Locate the cell with the specified text and output its (x, y) center coordinate. 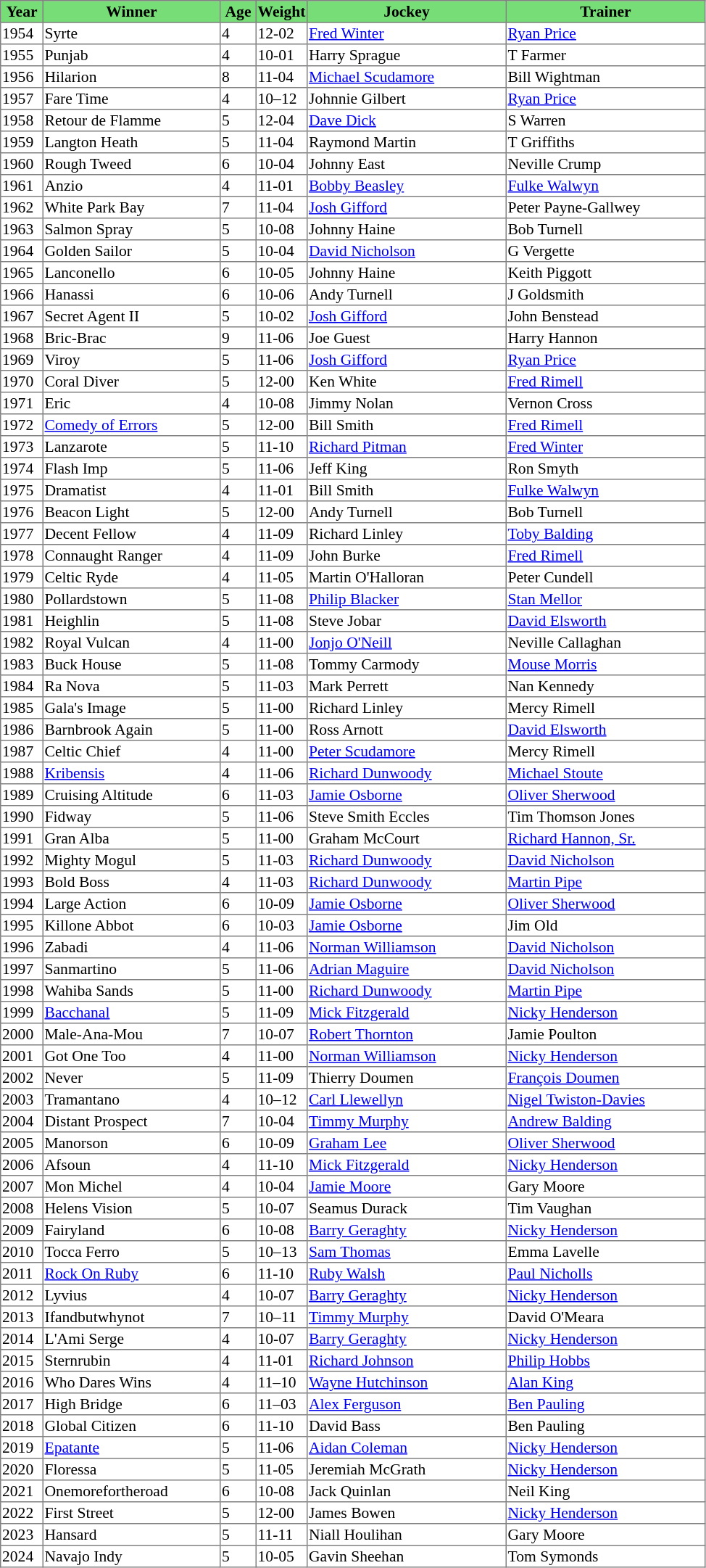
François Doumen (605, 1078)
Paul Nicholls (605, 1274)
1960 (22, 164)
1990 (22, 817)
Gala's Image (131, 708)
1981 (22, 621)
Royal Vulcan (131, 643)
1985 (22, 708)
1989 (22, 795)
10–11 (281, 1317)
Fidway (131, 817)
2015 (22, 1361)
Nigel Twiston-Davies (605, 1099)
Large Action (131, 904)
G Vergette (605, 251)
Neville Crump (605, 164)
J Goldsmith (605, 294)
Johnnie Gilbert (407, 99)
1972 (22, 425)
1970 (22, 381)
1975 (22, 490)
2009 (22, 1230)
2013 (22, 1317)
1995 (22, 925)
T Farmer (605, 55)
Flash Imp (131, 469)
Floressa (131, 1469)
Martin O'Halloran (407, 577)
Seamus Durack (407, 1208)
Manorson (131, 1143)
1983 (22, 664)
Lanconello (131, 273)
Harry Hannon (605, 338)
Tramantano (131, 1099)
Vernon Cross (605, 403)
Peter Payne-Gallwey (605, 207)
Kribensis (131, 773)
2006 (22, 1165)
Rock On Ruby (131, 1274)
Jockey (407, 12)
Age (238, 12)
Neville Callaghan (605, 643)
2023 (22, 1535)
Andrew Balding (605, 1121)
2022 (22, 1513)
Ron Smyth (605, 469)
Robert Thornton (407, 1034)
Joe Guest (407, 338)
11–03 (281, 1404)
Barnbrook Again (131, 730)
Jack Quinlan (407, 1491)
1978 (22, 556)
Jamie Poulton (605, 1034)
Gran Alba (131, 838)
Lanzarote (131, 447)
Mighty Mogul (131, 860)
2021 (22, 1491)
Weight (281, 12)
Celtic Chief (131, 751)
1955 (22, 55)
Gavin Sheehan (407, 1556)
Winner (131, 12)
Zabadi (131, 947)
Toby Balding (605, 534)
Wahiba Sands (131, 991)
2007 (22, 1187)
Harry Sprague (407, 55)
Secret Agent II (131, 316)
Decent Fellow (131, 534)
2011 (22, 1274)
Philip Blacker (407, 599)
Trainer (605, 12)
Fairyland (131, 1230)
Dramatist (131, 490)
Michael Scudamore (407, 77)
11-11 (281, 1535)
1991 (22, 838)
Male-Ana-Mou (131, 1034)
Hilarion (131, 77)
1962 (22, 207)
2012 (22, 1295)
Bric-Brac (131, 338)
Mouse Morris (605, 664)
Ross Arnott (407, 730)
1969 (22, 360)
1968 (22, 338)
Coral Diver (131, 381)
2019 (22, 1448)
Tommy Carmody (407, 664)
Emma Lavelle (605, 1252)
Jimmy Nolan (407, 403)
Bill Wightman (605, 77)
1994 (22, 904)
Who Dares Wins (131, 1382)
Pollardstown (131, 599)
Global Citizen (131, 1426)
Never (131, 1078)
Graham Lee (407, 1143)
1959 (22, 142)
Raymond Martin (407, 142)
T Griffiths (605, 142)
10-06 (281, 294)
Ifandbutwhynot (131, 1317)
1976 (22, 512)
1984 (22, 686)
1982 (22, 643)
Rough Tweed (131, 164)
10-03 (281, 925)
Carl Llewellyn (407, 1099)
1973 (22, 447)
Richard Pitman (407, 447)
1961 (22, 186)
Fare Time (131, 99)
1997 (22, 969)
Comedy of Errors (131, 425)
Sam Thomas (407, 1252)
Golden Sailor (131, 251)
1977 (22, 534)
Tim Vaughan (605, 1208)
John Burke (407, 556)
Onemorefortheroad (131, 1491)
Cruising Altitude (131, 795)
1979 (22, 577)
Adrian Maguire (407, 969)
2008 (22, 1208)
Ra Nova (131, 686)
Neil King (605, 1491)
Sanmartino (131, 969)
David O'Meara (605, 1317)
1988 (22, 773)
Syrte (131, 33)
Mon Michel (131, 1187)
Tom Symonds (605, 1556)
Jim Old (605, 925)
2017 (22, 1404)
Connaught Ranger (131, 556)
Viroy (131, 360)
Sternrubin (131, 1361)
Niall Houlihan (407, 1535)
2018 (22, 1426)
1986 (22, 730)
Eric (131, 403)
Beacon Light (131, 512)
Johnny East (407, 164)
Nan Kennedy (605, 686)
White Park Bay (131, 207)
Retour de Flamme (131, 120)
2016 (22, 1382)
2004 (22, 1121)
Wayne Hutchinson (407, 1382)
Punjab (131, 55)
Bacchanal (131, 1012)
Thierry Doumen (407, 1078)
11–10 (281, 1382)
Lyvius (131, 1295)
2014 (22, 1339)
2000 (22, 1034)
Alex Ferguson (407, 1404)
Jeff King (407, 469)
Jeremiah McGrath (407, 1469)
1987 (22, 751)
Navajo Indy (131, 1556)
9 (238, 338)
1971 (22, 403)
2024 (22, 1556)
1992 (22, 860)
Tim Thomson Jones (605, 817)
Langton Heath (131, 142)
Aidan Coleman (407, 1448)
Got One Too (131, 1056)
David Bass (407, 1426)
Jamie Moore (407, 1187)
2001 (22, 1056)
Keith Piggott (605, 273)
2005 (22, 1143)
1954 (22, 33)
Steve Smith Eccles (407, 817)
12-04 (281, 120)
Afsoun (131, 1165)
Graham McCourt (407, 838)
High Bridge (131, 1404)
Jonjo O'Neill (407, 643)
Stan Mellor (605, 599)
Salmon Spray (131, 229)
1996 (22, 947)
Year (22, 12)
1958 (22, 120)
Dave Dick (407, 120)
Hanassi (131, 294)
Epatante (131, 1448)
Bobby Beasley (407, 186)
James Bowen (407, 1513)
Helens Vision (131, 1208)
1957 (22, 99)
2010 (22, 1252)
8 (238, 77)
1998 (22, 991)
S Warren (605, 120)
2002 (22, 1078)
1965 (22, 273)
1967 (22, 316)
First Street (131, 1513)
Heighlin (131, 621)
Michael Stoute (605, 773)
Peter Cundell (605, 577)
Celtic Ryde (131, 577)
Ruby Walsh (407, 1274)
Buck House (131, 664)
1966 (22, 294)
Richard Johnson (407, 1361)
2003 (22, 1099)
1974 (22, 469)
1999 (22, 1012)
Killone Abbot (131, 925)
Distant Prospect (131, 1121)
Philip Hobbs (605, 1361)
2020 (22, 1469)
Peter Scudamore (407, 751)
Richard Hannon, Sr. (605, 838)
L'Ami Serge (131, 1339)
1964 (22, 251)
John Benstead (605, 316)
10-02 (281, 316)
Mark Perrett (407, 686)
Ken White (407, 381)
Steve Jobar (407, 621)
1980 (22, 599)
1963 (22, 229)
Alan King (605, 1382)
Hansard (131, 1535)
12-02 (281, 33)
10-01 (281, 55)
Bold Boss (131, 882)
Anzio (131, 186)
1956 (22, 77)
Tocca Ferro (131, 1252)
10–13 (281, 1252)
1993 (22, 882)
